Return the (x, y) coordinate for the center point of the cell that contains the specified text.  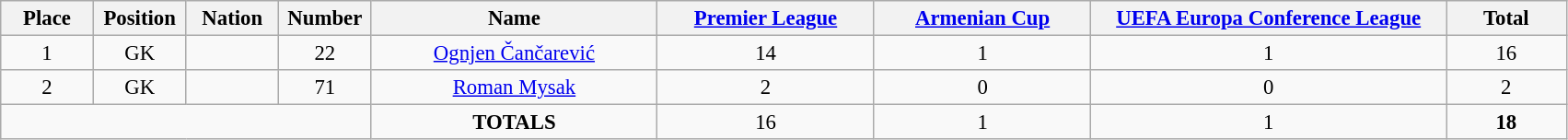
Premier League (766, 18)
Nation (232, 18)
14 (766, 53)
71 (326, 87)
Number (326, 18)
Total (1506, 18)
UEFA Europa Conference League (1269, 18)
Place (48, 18)
Roman Mysak (514, 87)
TOTALS (514, 122)
18 (1506, 122)
22 (326, 53)
Position (140, 18)
Armenian Cup (982, 18)
Ognjen Čančarević (514, 53)
Name (514, 18)
